Determine the [X, Y] coordinate at the center of the cell enclosing the given text.  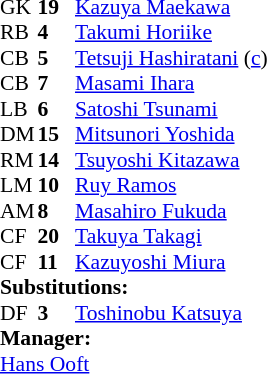
20 [57, 237]
14 [57, 160]
AM [19, 211]
LM [19, 185]
15 [57, 135]
5 [57, 58]
11 [57, 262]
DF [19, 313]
3 [57, 313]
RB [19, 33]
LB [19, 109]
4 [57, 33]
10 [57, 185]
RM [19, 160]
DM [19, 135]
6 [57, 109]
8 [57, 211]
7 [57, 83]
